Find where the given text appears and provide that cell's center as [X, Y] coordinate. 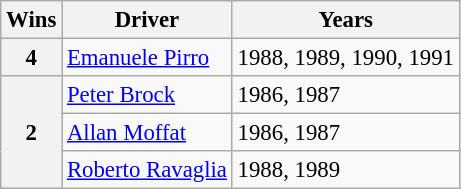
Years [346, 20]
2 [32, 132]
Roberto Ravaglia [148, 170]
Allan Moffat [148, 133]
Emanuele Pirro [148, 58]
Wins [32, 20]
1988, 1989 [346, 170]
Driver [148, 20]
Peter Brock [148, 95]
4 [32, 58]
1988, 1989, 1990, 1991 [346, 58]
